Find where the given text appears and provide that cell's center as [x, y] coordinate. 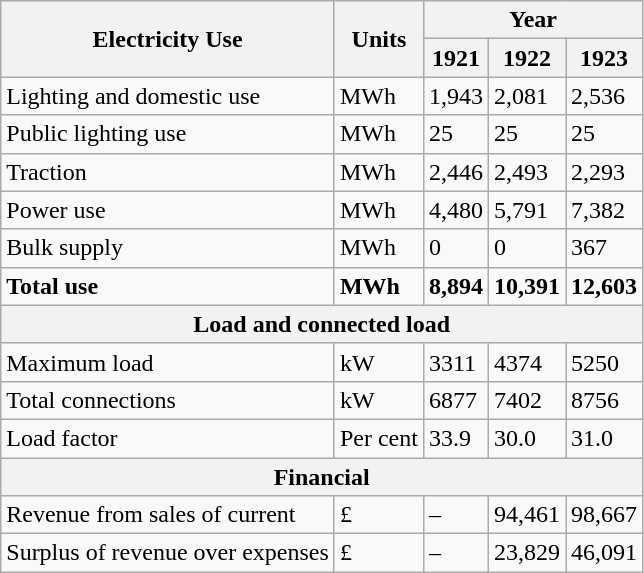
Surplus of revenue over expenses [168, 553]
Per cent [378, 438]
4374 [526, 362]
33.9 [456, 438]
Bulk supply [168, 248]
2,081 [526, 96]
1922 [526, 58]
7402 [526, 400]
Financial [322, 477]
Traction [168, 172]
Year [532, 20]
2,446 [456, 172]
Electricity Use [168, 39]
5250 [604, 362]
6877 [456, 400]
8756 [604, 400]
Load factor [168, 438]
5,791 [526, 210]
94,461 [526, 515]
98,667 [604, 515]
1923 [604, 58]
367 [604, 248]
Load and connected load [322, 324]
Maximum load [168, 362]
2,293 [604, 172]
2,536 [604, 96]
31.0 [604, 438]
4,480 [456, 210]
1,943 [456, 96]
12,603 [604, 286]
10,391 [526, 286]
Units [378, 39]
23,829 [526, 553]
Power use [168, 210]
2,493 [526, 172]
1921 [456, 58]
Total connections [168, 400]
46,091 [604, 553]
3311 [456, 362]
30.0 [526, 438]
Revenue from sales of current [168, 515]
7,382 [604, 210]
Public lighting use [168, 134]
Total use [168, 286]
Lighting and domestic use [168, 96]
8,894 [456, 286]
